Return [x, y] of the center of cell containing provided text 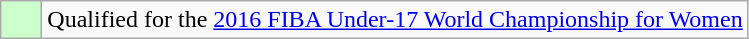
Qualified for the 2016 FIBA Under-17 World Championship for Women [395, 20]
